Identify which cell holds the provided text, then report its [x, y] central coordinate. 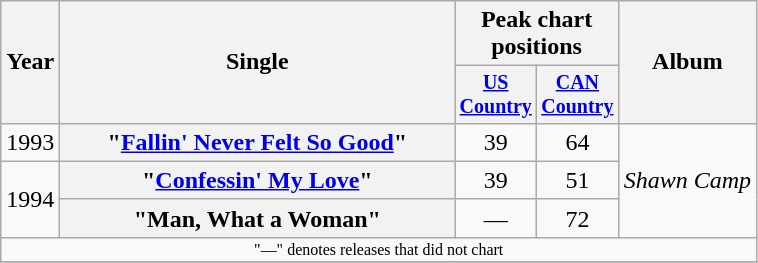
Single [258, 62]
"Man, What a Woman" [258, 218]
Shawn Camp [687, 180]
1993 [30, 142]
— [496, 218]
"Confessin' My Love" [258, 180]
72 [578, 218]
Peak chartpositions [536, 34]
CAN Country [578, 94]
51 [578, 180]
US Country [496, 94]
1994 [30, 199]
Album [687, 62]
"—" denotes releases that did not chart [379, 249]
"Fallin' Never Felt So Good" [258, 142]
64 [578, 142]
Year [30, 62]
